Return the (x, y) coordinate for the center point of the cell that contains the specified text.  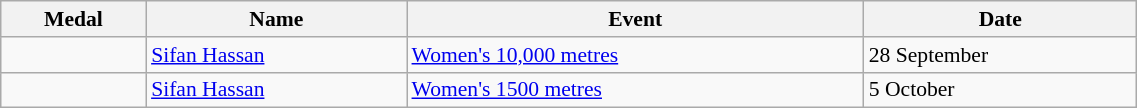
Women's 10,000 metres (634, 55)
Event (634, 19)
Date (1000, 19)
Name (276, 19)
28 September (1000, 55)
Women's 1500 metres (634, 90)
5 October (1000, 90)
Medal (74, 19)
